Pinpoint the cell where the given text exists, returning its [X, Y] midpoint coordinate. 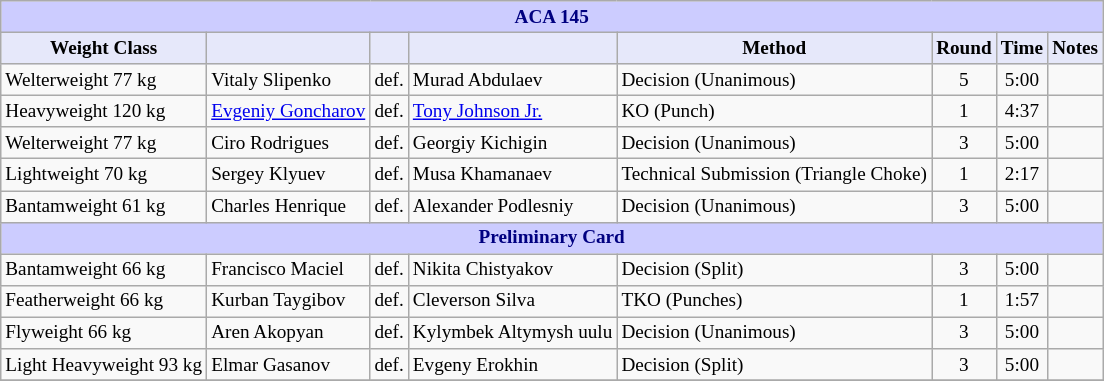
Bantamweight 66 kg [104, 270]
KO (Punch) [774, 111]
Vitaly Slipenko [288, 80]
Notes [1076, 48]
Light Heavyweight 93 kg [104, 365]
Technical Submission (Triangle Choke) [774, 175]
Sergey Klyuev [288, 175]
Evgeniy Goncharov [288, 111]
Nikita Chistyakov [512, 270]
2:17 [1022, 175]
Tony Johnson Jr. [512, 111]
ACA 145 [552, 17]
Aren Akopyan [288, 333]
Method [774, 48]
Time [1022, 48]
Round [964, 48]
Cleverson Silva [512, 301]
Ciro Rodrigues [288, 143]
Flyweight 66 kg [104, 333]
Weight Class [104, 48]
Bantamweight 61 kg [104, 206]
TKO (Punches) [774, 301]
Alexander Podlesniy [512, 206]
Charles Henrique [288, 206]
Kurban Taygibov [288, 301]
Heavyweight 120 kg [104, 111]
5 [964, 80]
Preliminary Card [552, 238]
Evgeny Erokhin [512, 365]
1:57 [1022, 301]
Kylymbek Altymysh uulu [512, 333]
Elmar Gasanov [288, 365]
Lightweight 70 kg [104, 175]
Featherweight 66 kg [104, 301]
Georgiy Kichigin [512, 143]
Musa Khamanaev [512, 175]
Francisco Maciel [288, 270]
Murad Abdulaev [512, 80]
4:37 [1022, 111]
